Provide the [X, Y] coordinate of the cell's center where the given text is located.  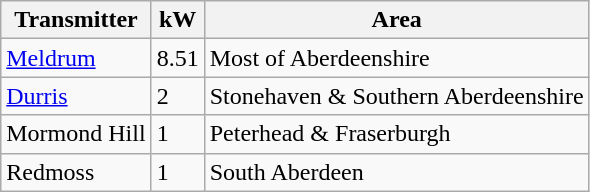
Durris [76, 96]
kW [178, 20]
Mormond Hill [76, 134]
Transmitter [76, 20]
Redmoss [76, 172]
Most of Aberdeenshire [396, 58]
Stonehaven & Southern Aberdeenshire [396, 96]
South Aberdeen [396, 172]
Peterhead & Fraserburgh [396, 134]
8.51 [178, 58]
Area [396, 20]
Meldrum [76, 58]
2 [178, 96]
